Detect which cell encompasses the target text, then output its [X, Y] center coordinate. 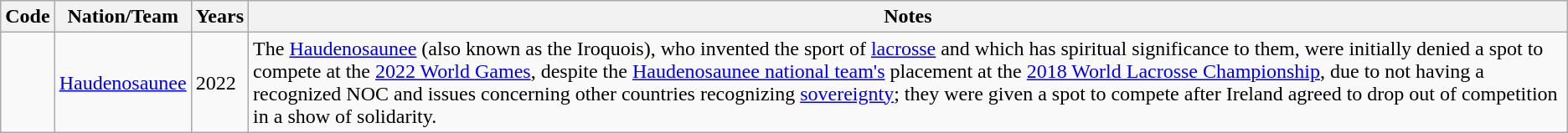
2022 [219, 82]
Haudenosaunee [122, 82]
Years [219, 17]
Nation/Team [122, 17]
Code [28, 17]
Notes [908, 17]
